Search for the cell housing the specified text and yield its [x, y] center coordinate. 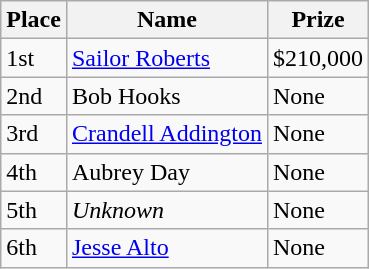
Prize [318, 20]
6th [34, 248]
2nd [34, 96]
3rd [34, 134]
$210,000 [318, 58]
Crandell Addington [166, 134]
Aubrey Day [166, 172]
Unknown [166, 210]
1st [34, 58]
5th [34, 210]
Name [166, 20]
Jesse Alto [166, 248]
Bob Hooks [166, 96]
4th [34, 172]
Sailor Roberts [166, 58]
Place [34, 20]
